Output the [X, Y] coordinate of the center of the cell containing the given text.  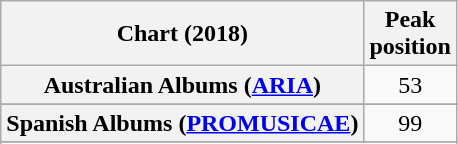
Spanish Albums (PROMUSICAE) [182, 123]
99 [410, 123]
Chart (2018) [182, 34]
Australian Albums (ARIA) [182, 85]
Peakposition [410, 34]
53 [410, 85]
